Identify which cell holds the provided text, then report its [X, Y] central coordinate. 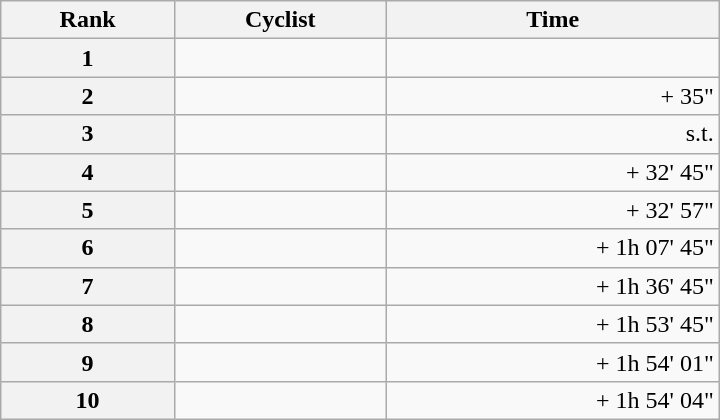
+ 35" [552, 96]
+ 32' 45" [552, 172]
Cyclist [280, 20]
7 [88, 286]
1 [88, 58]
s.t. [552, 134]
8 [88, 324]
10 [88, 400]
+ 1h 54' 04" [552, 400]
4 [88, 172]
Rank [88, 20]
Time [552, 20]
5 [88, 210]
+ 32' 57" [552, 210]
+ 1h 53' 45" [552, 324]
+ 1h 54' 01" [552, 362]
9 [88, 362]
6 [88, 248]
2 [88, 96]
3 [88, 134]
+ 1h 07' 45" [552, 248]
+ 1h 36' 45" [552, 286]
